Capture the cell that displays the provided text and extract its [x, y] central coordinate. 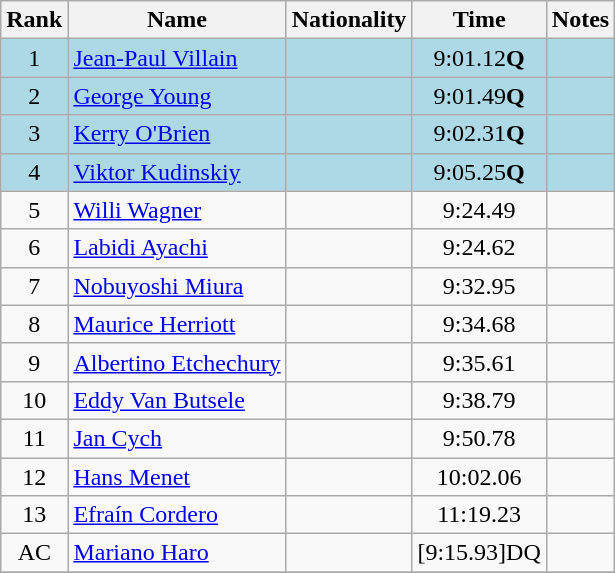
9:50.78 [479, 438]
Kerry O'Brien [177, 134]
9:01.49Q [479, 96]
5 [34, 210]
9 [34, 362]
Time [479, 20]
6 [34, 248]
9:24.49 [479, 210]
9:05.25Q [479, 172]
Efraín Cordero [177, 515]
Jan Cych [177, 438]
9:32.95 [479, 286]
3 [34, 134]
10:02.06 [479, 477]
Name [177, 20]
9:38.79 [479, 400]
Eddy Van Butsele [177, 400]
9:02.31Q [479, 134]
Viktor Kudinskiy [177, 172]
10 [34, 400]
Nationality [349, 20]
Willi Wagner [177, 210]
Nobuyoshi Miura [177, 286]
Labidi Ayachi [177, 248]
9:24.62 [479, 248]
11 [34, 438]
8 [34, 324]
AC [34, 553]
9:34.68 [479, 324]
Mariano Haro [177, 553]
Hans Menet [177, 477]
Notes [580, 20]
1 [34, 58]
9:35.61 [479, 362]
George Young [177, 96]
[9:15.93]DQ [479, 553]
Albertino Etchechury [177, 362]
7 [34, 286]
Rank [34, 20]
13 [34, 515]
2 [34, 96]
Maurice Herriott [177, 324]
11:19.23 [479, 515]
12 [34, 477]
4 [34, 172]
Jean-Paul Villain [177, 58]
9:01.12Q [479, 58]
